From the cell containing the given text, extract its center point as [x, y] coordinate. 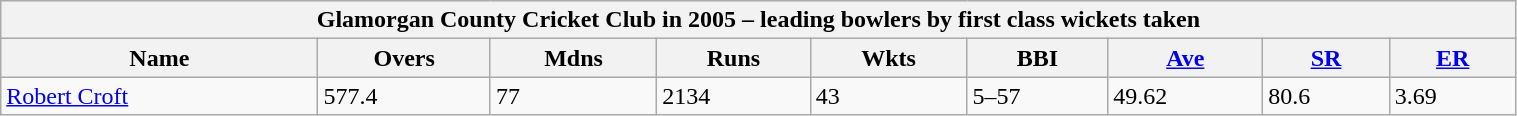
43 [888, 96]
Glamorgan County Cricket Club in 2005 – leading bowlers by first class wickets taken [758, 20]
2134 [734, 96]
BBI [1038, 58]
Wkts [888, 58]
80.6 [1326, 96]
Runs [734, 58]
3.69 [1452, 96]
77 [573, 96]
ER [1452, 58]
49.62 [1186, 96]
Name [160, 58]
Mdns [573, 58]
SR [1326, 58]
Overs [404, 58]
Robert Croft [160, 96]
577.4 [404, 96]
Ave [1186, 58]
5–57 [1038, 96]
